Search for the cell housing the specified text and yield its [X, Y] center coordinate. 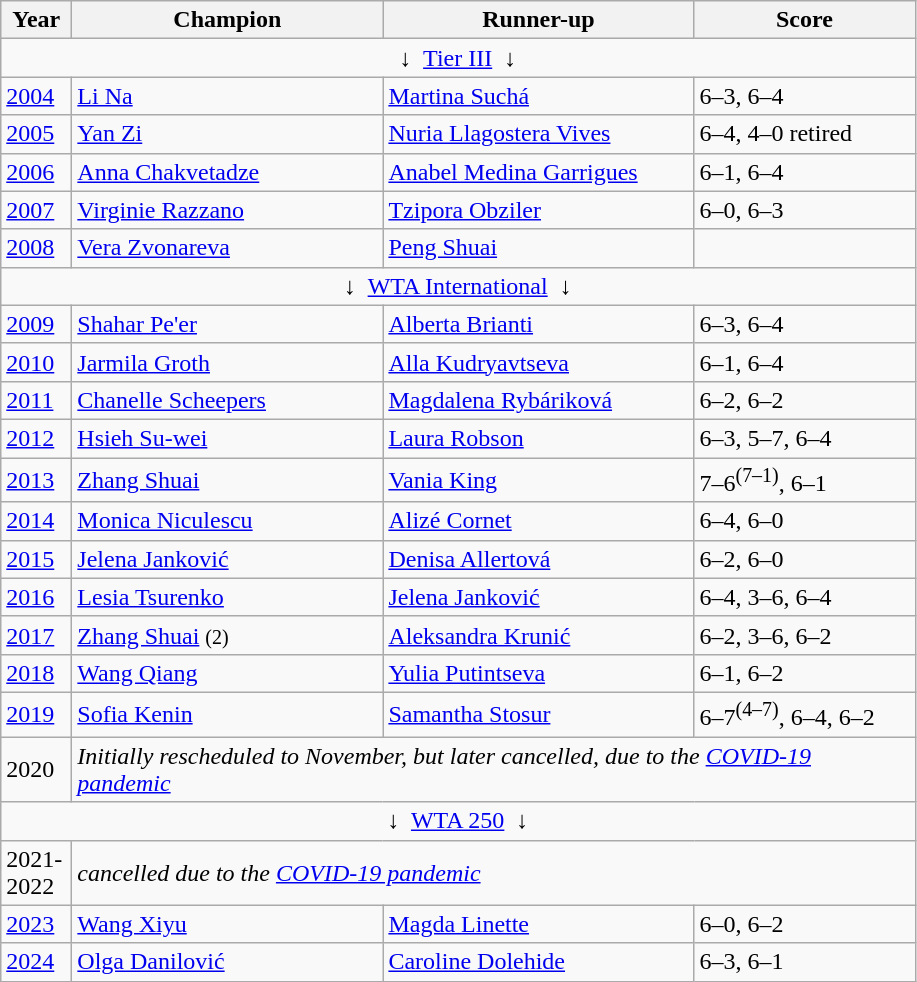
Score [804, 20]
Yan Zi [228, 134]
Tzipora Obziler [538, 210]
Aleksandra Krunić [538, 635]
Lesia Tsurenko [228, 597]
Initially rescheduled to November, but later cancelled, due to the COVID-19 pandemic [494, 770]
↓ WTA 250 ↓ [458, 821]
Alla Kudryavtseva [538, 362]
2023 [36, 924]
Martina Suchá [538, 96]
2024 [36, 962]
2009 [36, 324]
2005 [36, 134]
6–4, 6–0 [804, 521]
Peng Shuai [538, 248]
2020 [36, 770]
2021-2022 [36, 872]
6–1, 6–2 [804, 673]
2017 [36, 635]
2008 [36, 248]
Laura Robson [538, 438]
2006 [36, 172]
2018 [36, 673]
Li Na [228, 96]
6–4, 4–0 retired [804, 134]
6–0, 6–2 [804, 924]
2010 [36, 362]
Alberta Brianti [538, 324]
Wang Qiang [228, 673]
Nuria Llagostera Vives [538, 134]
Runner-up [538, 20]
Samantha Stosur [538, 714]
cancelled due to the COVID-19 pandemic [494, 872]
Hsieh Su-wei [228, 438]
2007 [36, 210]
Zhang Shuai [228, 480]
Vera Zvonareva [228, 248]
Magdalena Rybáriková [538, 400]
Monica Niculescu [228, 521]
Olga Danilović [228, 962]
6–4, 3–6, 6–4 [804, 597]
Zhang Shuai (2) [228, 635]
Jarmila Groth [228, 362]
Magda Linette [538, 924]
Denisa Allertová [538, 559]
Vania King [538, 480]
Wang Xiyu [228, 924]
6–2, 6–2 [804, 400]
2012 [36, 438]
Sofia Kenin [228, 714]
6–3, 6–1 [804, 962]
2011 [36, 400]
6–2, 3–6, 6–2 [804, 635]
Yulia Putintseva [538, 673]
6–3, 5–7, 6–4 [804, 438]
6–0, 6–3 [804, 210]
Chanelle Scheepers [228, 400]
2004 [36, 96]
Anabel Medina Garrigues [538, 172]
Shahar Pe'er [228, 324]
2019 [36, 714]
6–2, 6–0 [804, 559]
2013 [36, 480]
Alizé Cornet [538, 521]
7–6(7–1), 6–1 [804, 480]
2015 [36, 559]
6–7(4–7), 6–4, 6–2 [804, 714]
Year [36, 20]
Virginie Razzano [228, 210]
↓ WTA International ↓ [458, 286]
2016 [36, 597]
Anna Chakvetadze [228, 172]
↓ Tier III ↓ [458, 58]
Caroline Dolehide [538, 962]
2014 [36, 521]
Champion [228, 20]
